Identify which cell holds the provided text, then report its [x, y] central coordinate. 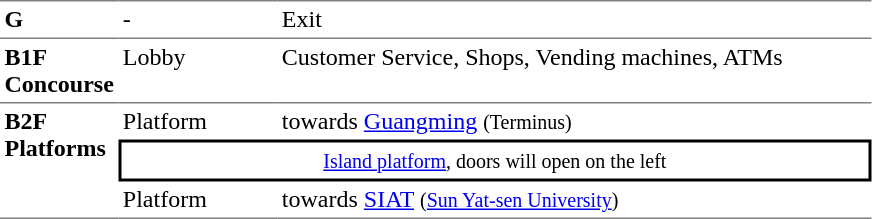
Lobby [198, 71]
- [198, 19]
Customer Service, Shops, Vending machines, ATMs [574, 71]
towards Guangming (Terminus) [574, 122]
Platform [198, 122]
Exit [574, 19]
G [59, 19]
Island platform, doors will open on the left [494, 161]
B1FConcourse [59, 71]
